Identify which cell holds the provided text, then report its [X, Y] central coordinate. 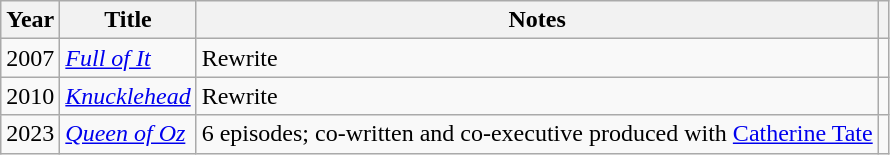
Queen of Oz [128, 134]
6 episodes; co-written and co-executive produced with Catherine Tate [537, 134]
2023 [30, 134]
Knucklehead [128, 96]
2007 [30, 58]
Notes [537, 20]
2010 [30, 96]
Year [30, 20]
Full of It [128, 58]
Title [128, 20]
